Search for the cell housing the specified text and yield its (X, Y) center coordinate. 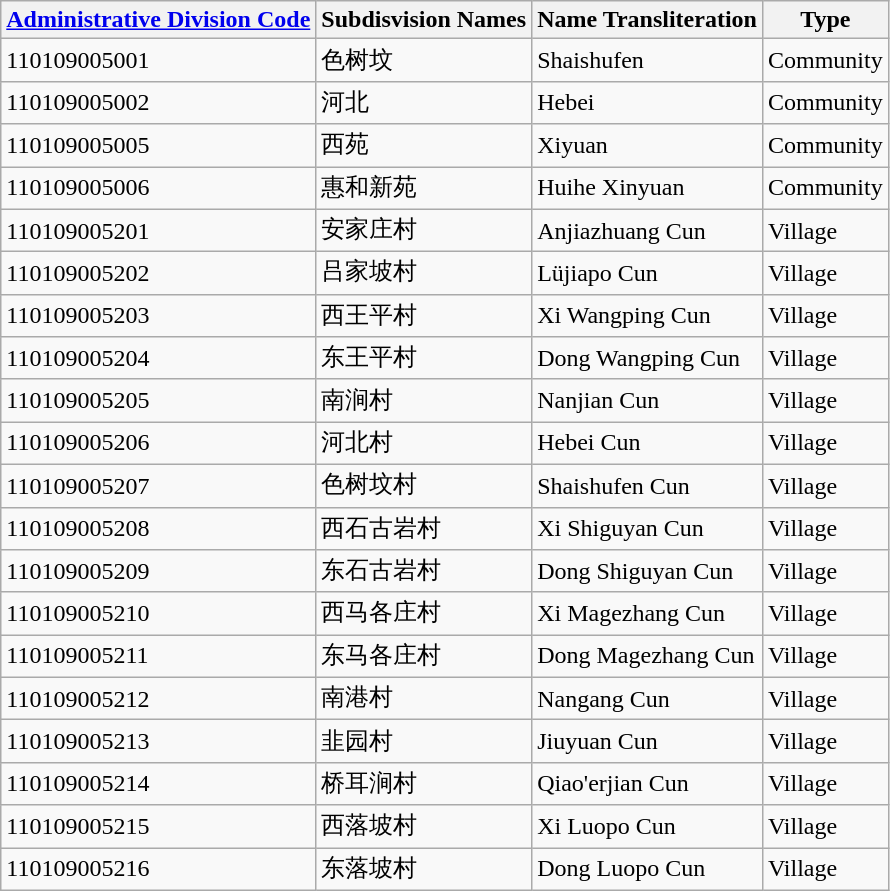
吕家坡村 (424, 274)
东马各庄村 (424, 656)
110109005212 (158, 698)
110109005216 (158, 870)
110109005206 (158, 444)
河北村 (424, 444)
Shaishufen Cun (648, 486)
Xi Luopo Cun (648, 826)
110109005002 (158, 102)
河北 (424, 102)
西落坡村 (424, 826)
110109005203 (158, 316)
110109005001 (158, 60)
110109005006 (158, 188)
Nanjian Cun (648, 400)
110109005215 (158, 826)
Nangang Cun (648, 698)
桥耳涧村 (424, 784)
Dong Magezhang Cun (648, 656)
西王平村 (424, 316)
色树坟 (424, 60)
Administrative Division Code (158, 20)
南涧村 (424, 400)
安家庄村 (424, 230)
韭园村 (424, 742)
西马各庄村 (424, 614)
110109005205 (158, 400)
Xi Wangping Cun (648, 316)
Type (825, 20)
110109005211 (158, 656)
色树坟村 (424, 486)
110109005208 (158, 528)
东石古岩村 (424, 572)
Name Transliteration (648, 20)
Anjiazhuang Cun (648, 230)
西石古岩村 (424, 528)
惠和新苑 (424, 188)
Hebei (648, 102)
Lüjiapo Cun (648, 274)
Subdisvision Names (424, 20)
110109005213 (158, 742)
110109005210 (158, 614)
Huihe Xinyuan (648, 188)
Shaishufen (648, 60)
Qiao'erjian Cun (648, 784)
Dong Wangping Cun (648, 358)
110109005204 (158, 358)
东落坡村 (424, 870)
110109005201 (158, 230)
Xi Magezhang Cun (648, 614)
110109005202 (158, 274)
Xi Shiguyan Cun (648, 528)
110109005209 (158, 572)
Xiyuan (648, 146)
南港村 (424, 698)
Hebei Cun (648, 444)
西苑 (424, 146)
110109005207 (158, 486)
东王平村 (424, 358)
110109005005 (158, 146)
Jiuyuan Cun (648, 742)
110109005214 (158, 784)
Dong Shiguyan Cun (648, 572)
Dong Luopo Cun (648, 870)
